Capture the cell that displays the provided text and extract its (X, Y) central coordinate. 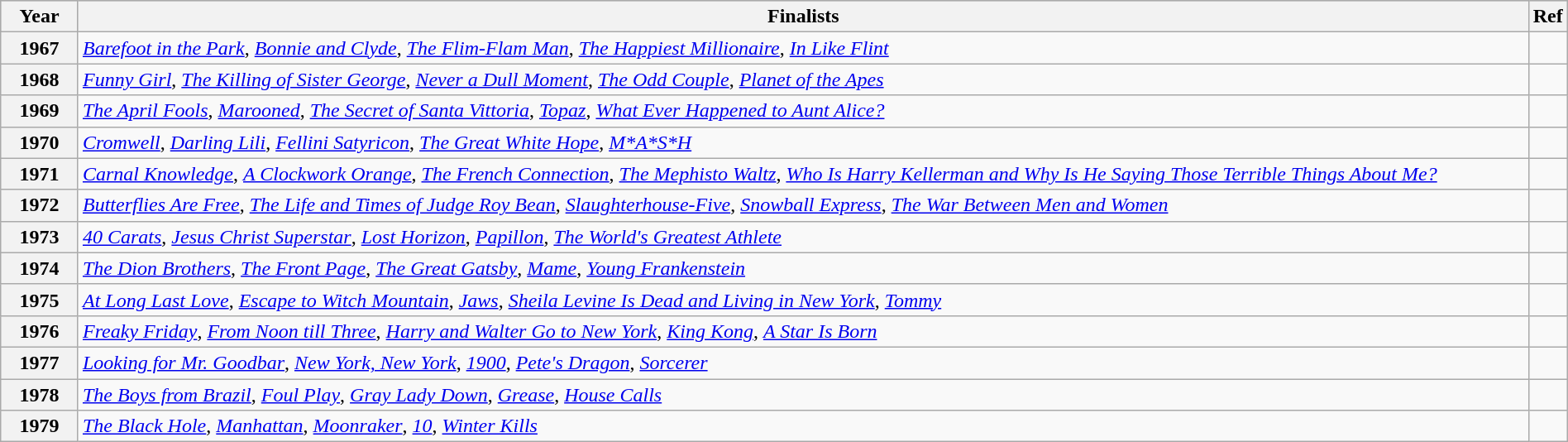
1969 (40, 111)
The April Fools, Marooned, The Secret of Santa Vittoria, Topaz, What Ever Happened to Aunt Alice? (803, 111)
The Boys from Brazil, Foul Play, Gray Lady Down, Grease, House Calls (803, 395)
1970 (40, 142)
40 Carats, Jesus Christ Superstar, Lost Horizon, Papillon, The World's Greatest Athlete (803, 237)
At Long Last Love, Escape to Witch Mountain, Jaws, Sheila Levine Is Dead and Living in New York, Tommy (803, 300)
1976 (40, 331)
1974 (40, 268)
1972 (40, 205)
1968 (40, 79)
1973 (40, 237)
Ref (1548, 17)
Finalists (803, 17)
1971 (40, 174)
Cromwell, Darling Lili, Fellini Satyricon, The Great White Hope, M*A*S*H (803, 142)
1977 (40, 363)
1978 (40, 395)
The Black Hole, Manhattan, Moonraker, 10, Winter Kills (803, 426)
Looking for Mr. Goodbar, New York, New York, 1900, Pete's Dragon, Sorcerer (803, 363)
The Dion Brothers, The Front Page, The Great Gatsby, Mame, Young Frankenstein (803, 268)
Butterflies Are Free, The Life and Times of Judge Roy Bean, Slaughterhouse-Five, Snowball Express, The War Between Men and Women (803, 205)
Funny Girl, The Killing of Sister George, Never a Dull Moment, The Odd Couple, Planet of the Apes (803, 79)
1975 (40, 300)
Year (40, 17)
1979 (40, 426)
Freaky Friday, From Noon till Three, Harry and Walter Go to New York, King Kong, A Star Is Born (803, 331)
1967 (40, 48)
Barefoot in the Park, Bonnie and Clyde, The Flim-Flam Man, The Happiest Millionaire, In Like Flint (803, 48)
